Find where the given text appears and provide that cell's center as (X, Y) coordinate. 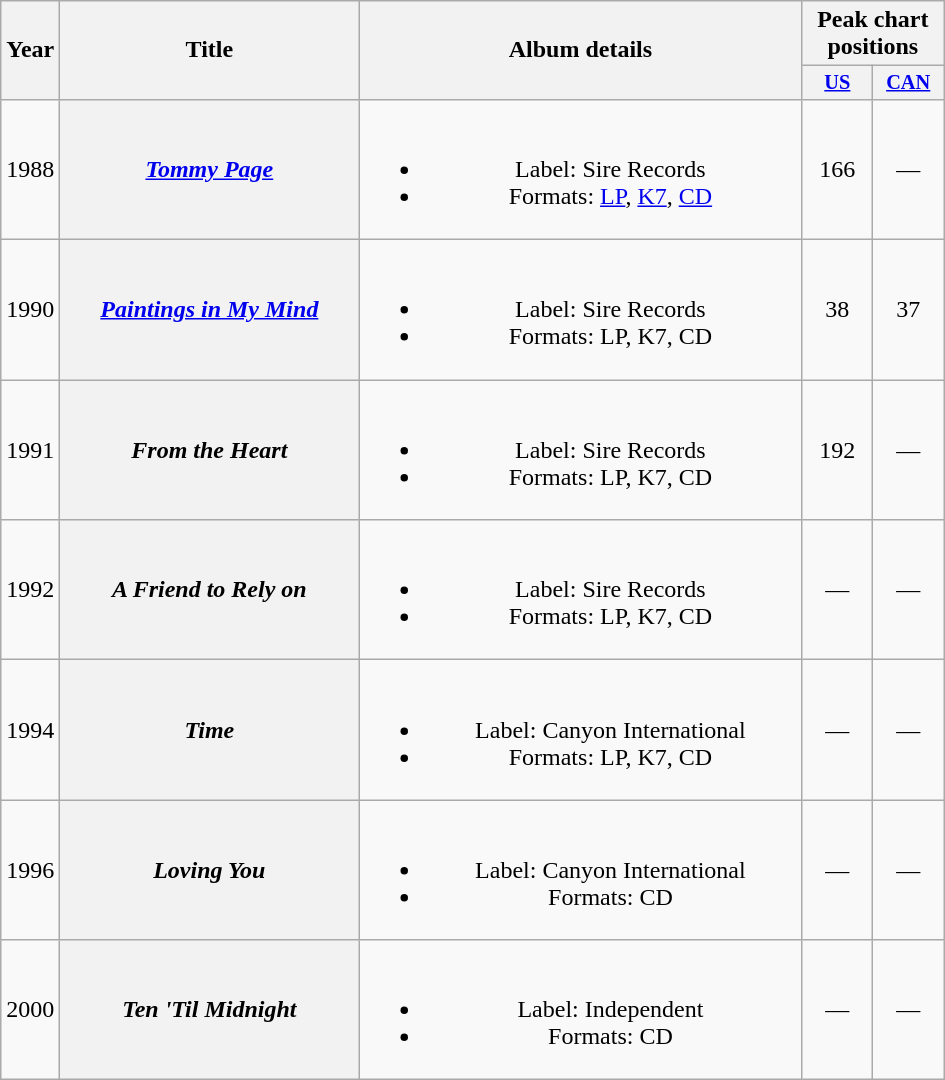
1990 (30, 310)
192 (838, 450)
Time (210, 730)
1988 (30, 169)
2000 (30, 1010)
Album details (580, 50)
Label: Canyon InternationalFormats: CD (580, 870)
Peak chart positions (873, 34)
38 (838, 310)
1991 (30, 450)
Tommy Page (210, 169)
Label: Canyon InternationalFormats: LP, K7, CD (580, 730)
Label: IndependentFormats: CD (580, 1010)
1996 (30, 870)
CAN (908, 83)
A Friend to Rely on (210, 590)
166 (838, 169)
US (838, 83)
Year (30, 50)
Loving You (210, 870)
Paintings in My Mind (210, 310)
1992 (30, 590)
Title (210, 50)
Ten 'Til Midnight (210, 1010)
1994 (30, 730)
From the Heart (210, 450)
37 (908, 310)
